Find where the given text appears and provide that cell's center as [x, y] coordinate. 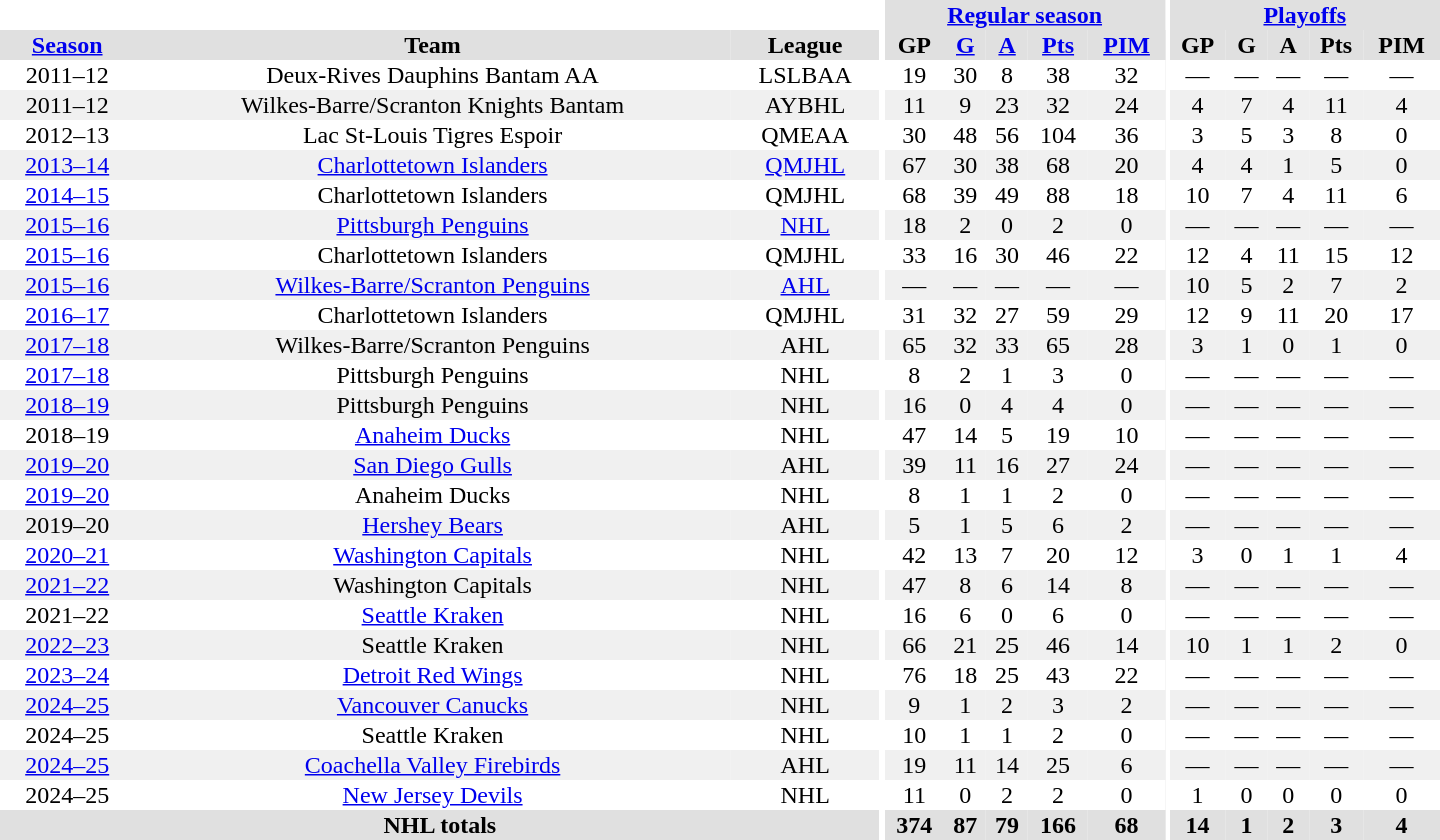
2022–23 [67, 645]
88 [1058, 195]
23 [1007, 105]
2020–21 [67, 555]
Hershey Bears [432, 525]
2014–15 [67, 195]
31 [914, 315]
2016–17 [67, 315]
21 [966, 645]
Vancouver Canucks [432, 705]
59 [1058, 315]
43 [1058, 675]
76 [914, 675]
New Jersey Devils [432, 795]
49 [1007, 195]
LSLBAA [806, 75]
Detroit Red Wings [432, 675]
2012–13 [67, 135]
374 [914, 825]
29 [1126, 315]
Wilkes-Barre/Scranton Knights Bantam [432, 105]
Season [67, 45]
48 [966, 135]
36 [1126, 135]
28 [1126, 345]
Lac St-Louis Tigres Espoir [432, 135]
66 [914, 645]
2013–14 [67, 165]
56 [1007, 135]
Coachella Valley Firebirds [432, 765]
79 [1007, 825]
San Diego Gulls [432, 465]
AYBHL [806, 105]
13 [966, 555]
QMEAA [806, 135]
Playoffs [1305, 15]
League [806, 45]
67 [914, 165]
Team [432, 45]
17 [1402, 315]
166 [1058, 825]
15 [1336, 255]
Regular season [1024, 15]
87 [966, 825]
104 [1058, 135]
NHL totals [440, 825]
42 [914, 555]
2023–24 [67, 675]
Deux-Rives Dauphins Bantam AA [432, 75]
